Detect which cell encompasses the target text, then output its [X, Y] center coordinate. 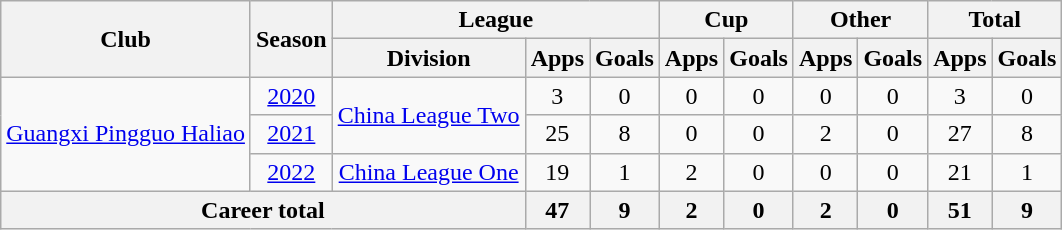
China League One [428, 172]
Guangxi Pingguo Haliao [126, 134]
Total [995, 20]
21 [960, 172]
China League Two [428, 115]
Career total [263, 210]
27 [960, 134]
Other [860, 20]
League [496, 20]
Season [291, 39]
51 [960, 210]
2021 [291, 134]
25 [557, 134]
19 [557, 172]
Club [126, 39]
47 [557, 210]
2022 [291, 172]
Cup [726, 20]
Division [428, 58]
2020 [291, 96]
